Return (X, Y) of the center of cell containing provided text 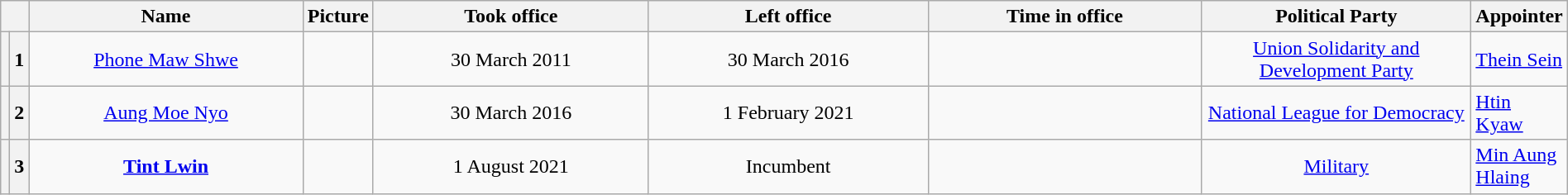
Left office (788, 17)
Thein Sein (1519, 59)
Took office (511, 17)
Appointer (1519, 17)
National League for Democracy (1336, 112)
Political Party (1336, 17)
Name (165, 17)
1 February 2021 (788, 112)
1 (20, 59)
Htin Kyaw (1519, 112)
Military (1336, 167)
Min Aung Hlaing (1519, 167)
Union Solidarity and Development Party (1336, 59)
Aung Moe Nyo (165, 112)
3 (20, 167)
Incumbent (788, 167)
Time in office (1065, 17)
Tint Lwin (165, 167)
30 March 2011 (511, 59)
Phone Maw Shwe (165, 59)
2 (20, 112)
Picture (337, 17)
1 August 2021 (511, 167)
